Locate the cell with the specified text and output its [x, y] center coordinate. 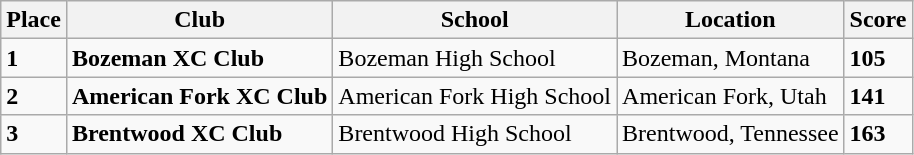
Brentwood XC Club [199, 134]
Club [199, 20]
Brentwood High School [475, 134]
Bozeman XC Club [199, 58]
American Fork High School [475, 96]
American Fork, Utah [731, 96]
2 [34, 96]
Brentwood, Tennessee [731, 134]
Place [34, 20]
Score [878, 20]
Bozeman High School [475, 58]
Bozeman, Montana [731, 58]
American Fork XC Club [199, 96]
Location [731, 20]
School [475, 20]
141 [878, 96]
3 [34, 134]
105 [878, 58]
1 [34, 58]
163 [878, 134]
